Locate the cell with the specified text and output its (X, Y) center coordinate. 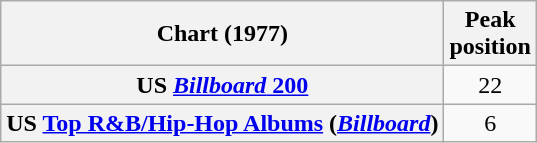
Peakposition (490, 34)
22 (490, 85)
US Billboard 200 (222, 85)
US Top R&B/Hip-Hop Albums (Billboard) (222, 123)
Chart (1977) (222, 34)
6 (490, 123)
